For the text-containing cell, return its midpoint in (x, y) coordinate format. 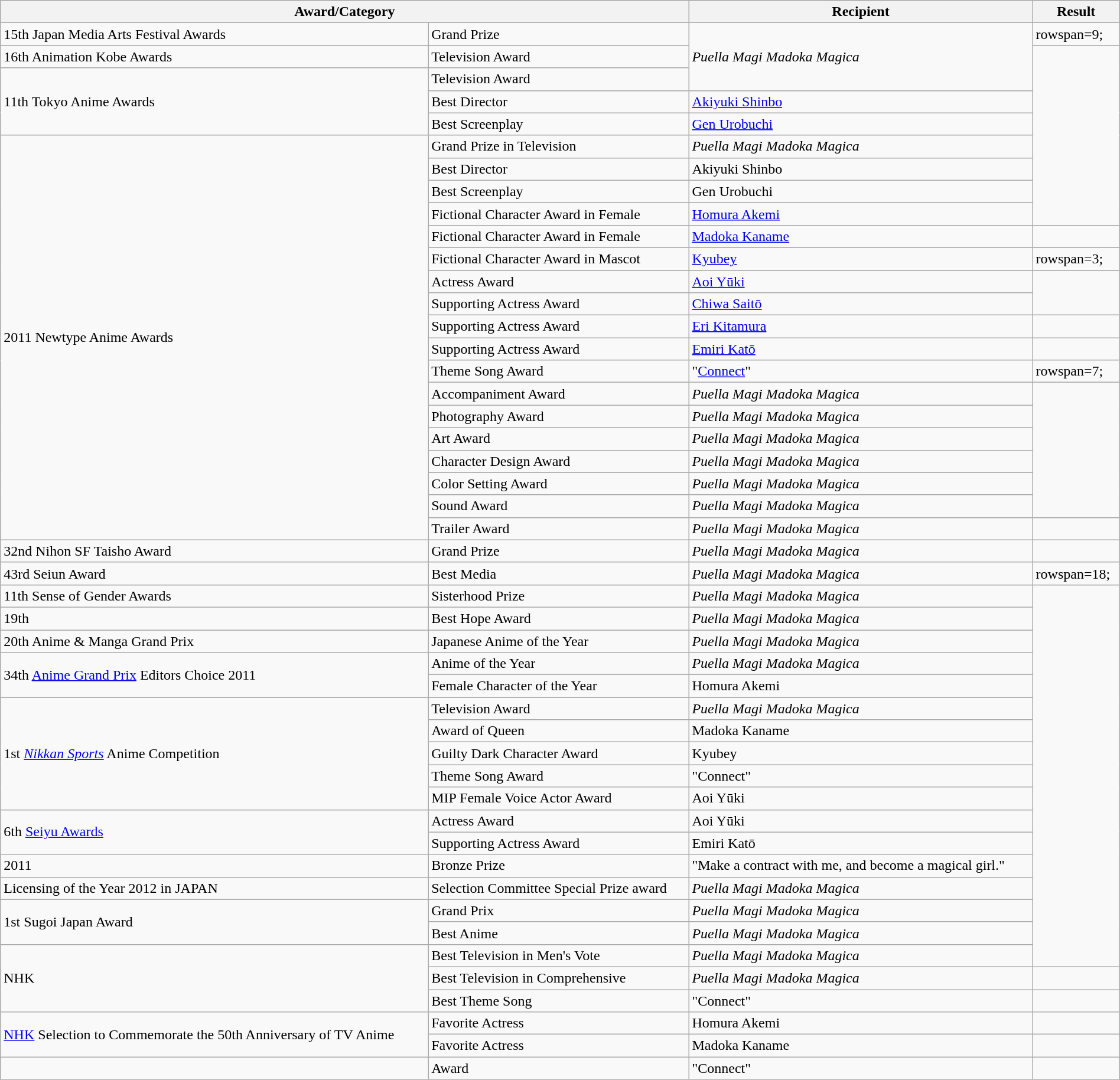
Licensing of the Year 2012 in JAPAN (214, 888)
Art Award (559, 439)
NHK (214, 978)
Best Theme Song (559, 1001)
NHK Selection to Commemorate the 50th Anniversary of TV Anime (214, 1035)
Sisterhood Prize (559, 596)
rowspan=18; (1076, 573)
11th Tokyo Anime Awards (214, 102)
2011 Newtype Anime Awards (214, 338)
Female Character of the Year (559, 686)
Anime of the Year (559, 664)
Bronze Prize (559, 866)
Award (559, 1068)
Best Television in Men's Vote (559, 955)
Fictional Character Award in Mascot (559, 259)
43rd Seiun Award (214, 573)
Award of Queen (559, 731)
Best Hope Award (559, 618)
rowspan=3; (1076, 259)
Japanese Anime of the Year (559, 641)
Accompaniment Award (559, 394)
6th Seiyu Awards (214, 832)
Sound Award (559, 506)
32nd Nihon SF Taisho Award (214, 551)
rowspan=9; (1076, 34)
Chiwa Saitō (861, 304)
Guilty Dark Character Award (559, 753)
Best Media (559, 573)
Character Design Award (559, 461)
MIP Female Voice Actor Award (559, 798)
Award/Category (345, 12)
Color Setting Award (559, 484)
Grand Prix (559, 911)
Trailer Award (559, 528)
2011 (214, 866)
15th Japan Media Arts Festival Awards (214, 34)
rowspan=7; (1076, 371)
Best Television in Comprehensive (559, 978)
1st Nikkan Sports Anime Competition (214, 753)
Result (1076, 12)
Selection Committee Special Prize award (559, 888)
19th (214, 618)
"Make a contract with me, and become a magical girl." (861, 866)
Eri Kitamura (861, 327)
Grand Prize in Television (559, 146)
Recipient (861, 12)
Best Anime (559, 933)
34th Anime Grand Prix Editors Choice 2011 (214, 675)
1st Sugoi Japan Award (214, 922)
11th Sense of Gender Awards (214, 596)
16th Animation Kobe Awards (214, 57)
Photography Award (559, 416)
20th Anime & Manga Grand Prix (214, 641)
